Detect which cell encompasses the target text, then output its [X, Y] center coordinate. 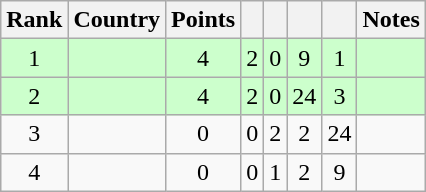
Notes [391, 20]
Points [204, 20]
Country [117, 20]
Rank [34, 20]
